From the cell containing the given text, extract its center point as [x, y] coordinate. 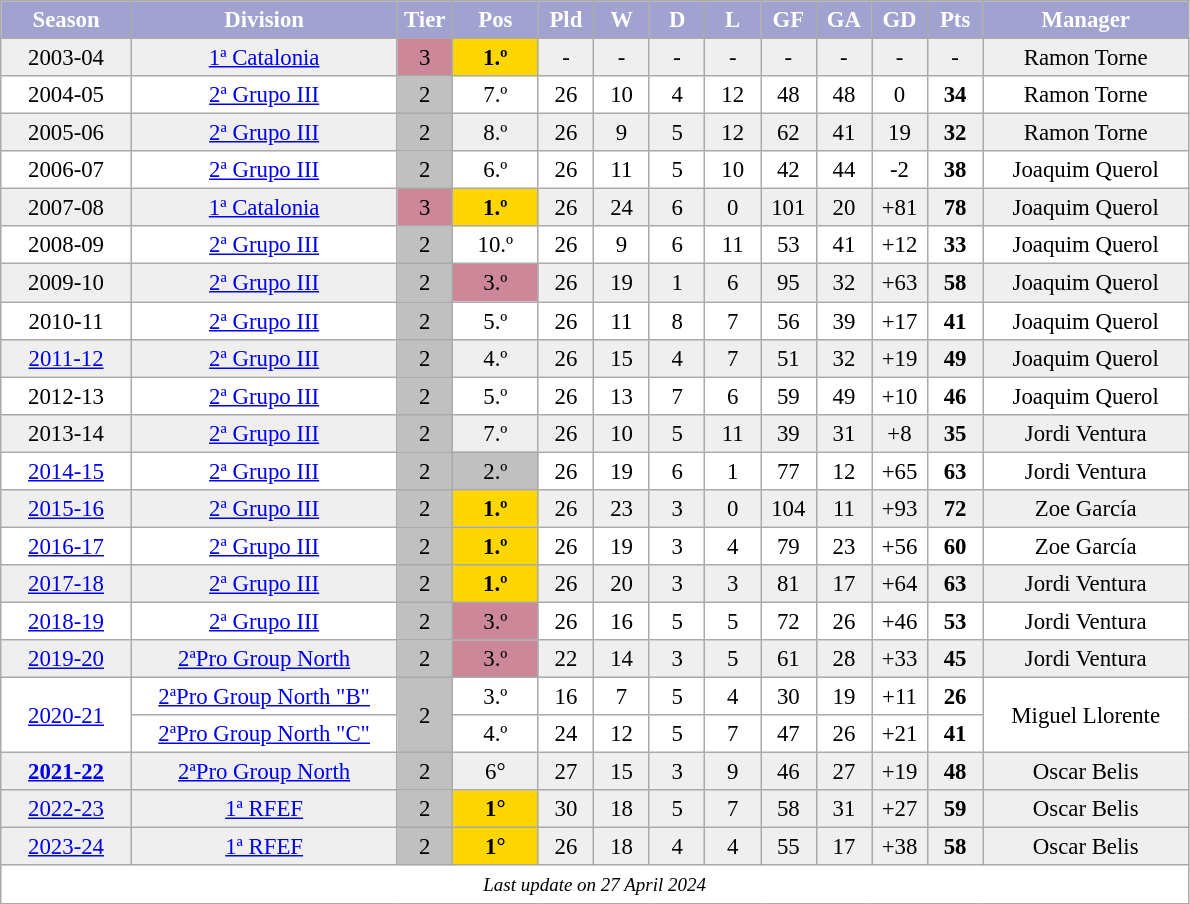
2016-17 [66, 546]
55 [788, 847]
2005-06 [66, 133]
2010-11 [66, 321]
45 [955, 659]
77 [788, 471]
2004-05 [66, 95]
2012-13 [66, 396]
8.º [496, 133]
14 [622, 659]
GA [844, 20]
47 [788, 734]
Division [264, 20]
-2 [900, 170]
+38 [900, 847]
60 [955, 546]
61 [788, 659]
95 [788, 283]
D [677, 20]
2013-14 [66, 433]
28 [844, 659]
6° [496, 772]
Miguel Llorente [1086, 716]
2022-23 [66, 809]
35 [955, 433]
2.º [496, 471]
+56 [900, 546]
78 [955, 208]
2018-19 [66, 621]
Manager [1086, 20]
42 [788, 170]
2003-04 [66, 58]
2009-10 [66, 283]
Pos [496, 20]
13 [622, 396]
34 [955, 95]
W [622, 20]
Last update on 27 April 2024 [595, 885]
GD [900, 20]
2017-18 [66, 584]
+12 [900, 245]
L [733, 20]
GF [788, 20]
+64 [900, 584]
2015-16 [66, 509]
56 [788, 321]
22 [566, 659]
Season [66, 20]
2ªPro Group North "B" [264, 697]
2020-21 [66, 716]
2006-07 [66, 170]
2014-15 [66, 471]
+8 [900, 433]
+17 [900, 321]
2008-09 [66, 245]
+63 [900, 283]
Tier [425, 20]
+33 [900, 659]
2019-20 [66, 659]
10.º [496, 245]
+11 [900, 697]
+81 [900, 208]
Pld [566, 20]
+65 [900, 471]
+27 [900, 809]
44 [844, 170]
2021-22 [66, 772]
+10 [900, 396]
33 [955, 245]
2ªPro Group North "C" [264, 734]
8 [677, 321]
62 [788, 133]
+21 [900, 734]
79 [788, 546]
Pts [955, 20]
+46 [900, 621]
51 [788, 358]
2023-24 [66, 847]
81 [788, 584]
101 [788, 208]
6.º [496, 170]
38 [955, 170]
+93 [900, 509]
2011-12 [66, 358]
2007-08 [66, 208]
104 [788, 509]
